Return the [X, Y] coordinate for the center point of the cell that contains the specified text.  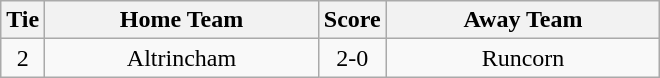
2-0 [352, 58]
Home Team [182, 20]
Score [352, 20]
Tie [23, 20]
Altrincham [182, 58]
Runcorn [523, 58]
2 [23, 58]
Away Team [523, 20]
